Return the [X, Y] coordinate for the center point of the cell that contains the specified text.  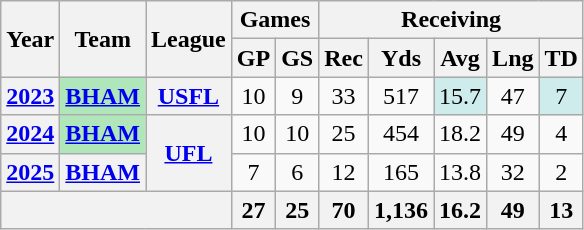
Receiving [452, 20]
USFL [189, 96]
33 [344, 96]
6 [298, 172]
18.2 [460, 134]
Lng [513, 58]
GS [298, 58]
2025 [30, 172]
2024 [30, 134]
Avg [460, 58]
GP [253, 58]
1,136 [400, 210]
517 [400, 96]
47 [513, 96]
2023 [30, 96]
Games [274, 20]
15.7 [460, 96]
165 [400, 172]
Team [103, 39]
70 [344, 210]
27 [253, 210]
13.8 [460, 172]
Year [30, 39]
2 [561, 172]
UFL [189, 153]
9 [298, 96]
Yds [400, 58]
League [189, 39]
16.2 [460, 210]
4 [561, 134]
13 [561, 210]
TD [561, 58]
Rec [344, 58]
32 [513, 172]
454 [400, 134]
12 [344, 172]
